Output the (x, y) coordinate of the center of the cell containing the given text.  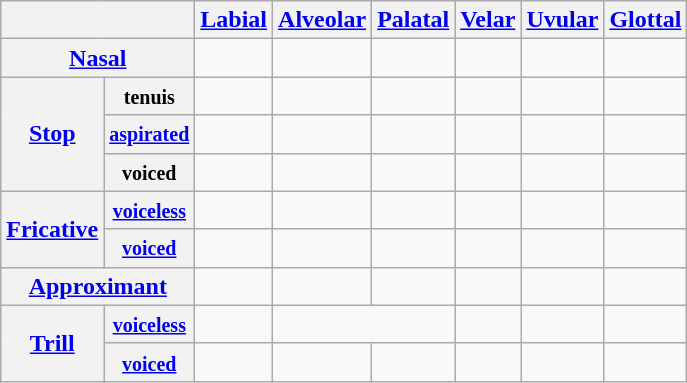
Labial (234, 20)
Fricative (52, 229)
Nasal (98, 58)
Alveolar (322, 20)
Glottal (646, 20)
Velar (488, 20)
Uvular (562, 20)
Trill (52, 343)
Approximant (98, 286)
Palatal (414, 20)
aspirated (150, 134)
Stop (52, 134)
tenuis (150, 96)
